Locate the cell with the specified text and output its [X, Y] center coordinate. 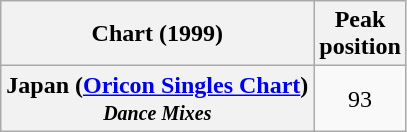
Chart (1999) [158, 34]
Peakposition [360, 34]
Japan (Oricon Singles Chart)Dance Mixes [158, 98]
93 [360, 98]
